Search for the cell housing the specified text and yield its (X, Y) center coordinate. 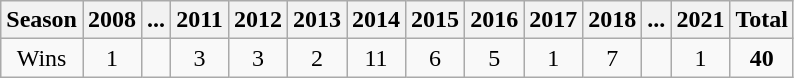
2012 (258, 20)
2018 (612, 20)
2016 (494, 20)
Wins (42, 58)
2014 (376, 20)
2011 (200, 20)
Total (762, 20)
2013 (316, 20)
5 (494, 58)
Season (42, 20)
11 (376, 58)
2 (316, 58)
2021 (700, 20)
40 (762, 58)
2015 (436, 20)
7 (612, 58)
2008 (112, 20)
2017 (554, 20)
6 (436, 58)
